Determine the [x, y] coordinate at the center of the cell enclosing the given text.  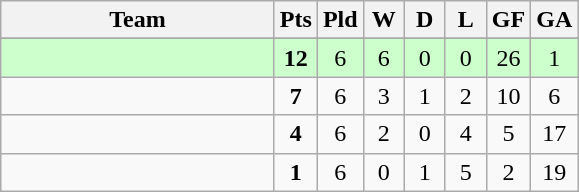
L [466, 20]
26 [508, 58]
W [384, 20]
D [424, 20]
3 [384, 96]
Pld [340, 20]
10 [508, 96]
GA [554, 20]
17 [554, 134]
7 [296, 96]
GF [508, 20]
Pts [296, 20]
12 [296, 58]
Team [138, 20]
19 [554, 172]
